For the text-containing cell, return its midpoint in [X, Y] coordinate format. 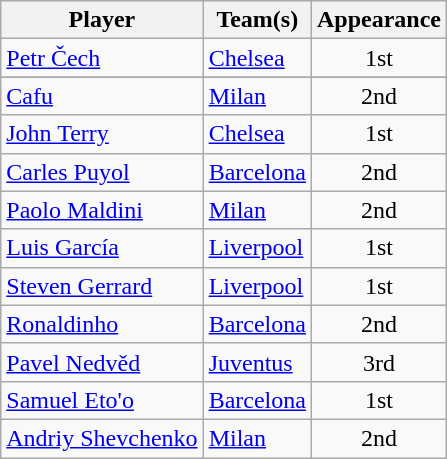
Player [102, 20]
Appearance [378, 20]
Team(s) [257, 20]
Pavel Nedvěd [102, 362]
Juventus [257, 362]
3rd [378, 362]
Steven Gerrard [102, 286]
John Terry [102, 134]
Cafu [102, 96]
Petr Čech [102, 58]
Samuel Eto'o [102, 400]
Andriy Shevchenko [102, 438]
Paolo Maldini [102, 210]
Carles Puyol [102, 172]
Luis García [102, 248]
Ronaldinho [102, 324]
